Output the [X, Y] coordinate of the center of the cell containing the given text.  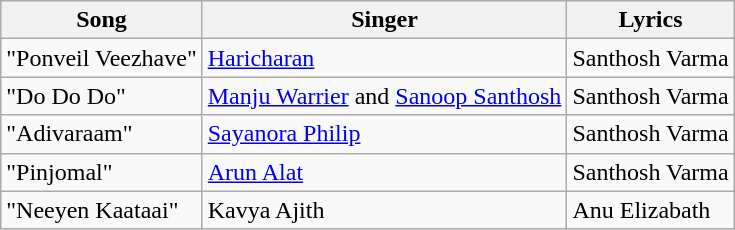
"Do Do Do" [102, 96]
"Adivaraam" [102, 134]
Song [102, 20]
Manju Warrier and Sanoop Santhosh [384, 96]
Lyrics [650, 20]
Kavya Ajith [384, 210]
Sayanora Philip [384, 134]
"Neeyen Kaataai" [102, 210]
Arun Alat [384, 172]
Anu Elizabath [650, 210]
Haricharan [384, 58]
"Ponveil Veezhave" [102, 58]
Singer [384, 20]
"Pinjomal" [102, 172]
